Scan for the cell matching the given text and deliver its (X, Y) coordinate at center. 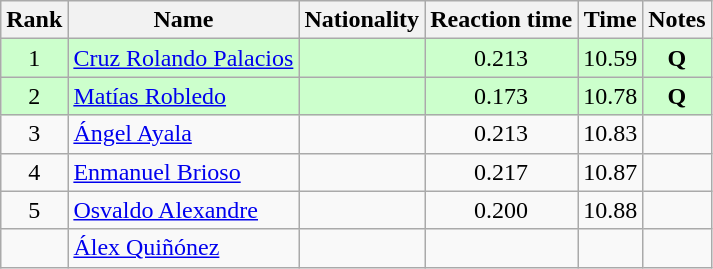
Cruz Rolando Palacios (184, 58)
0.200 (502, 210)
10.83 (610, 134)
Rank (34, 20)
10.88 (610, 210)
2 (34, 96)
10.78 (610, 96)
5 (34, 210)
10.87 (610, 172)
Reaction time (502, 20)
0.217 (502, 172)
Ángel Ayala (184, 134)
Name (184, 20)
4 (34, 172)
10.59 (610, 58)
Time (610, 20)
Nationality (362, 20)
0.173 (502, 96)
3 (34, 134)
Álex Quiñónez (184, 248)
Enmanuel Brioso (184, 172)
Matías Robledo (184, 96)
Notes (677, 20)
Osvaldo Alexandre (184, 210)
1 (34, 58)
